Determine the [X, Y] coordinate at the center of the cell enclosing the given text.  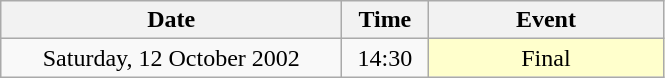
Date [172, 20]
Saturday, 12 October 2002 [172, 58]
Final [546, 58]
Time [385, 20]
14:30 [385, 58]
Event [546, 20]
